From the cell containing the given text, extract its center point as [X, Y] coordinate. 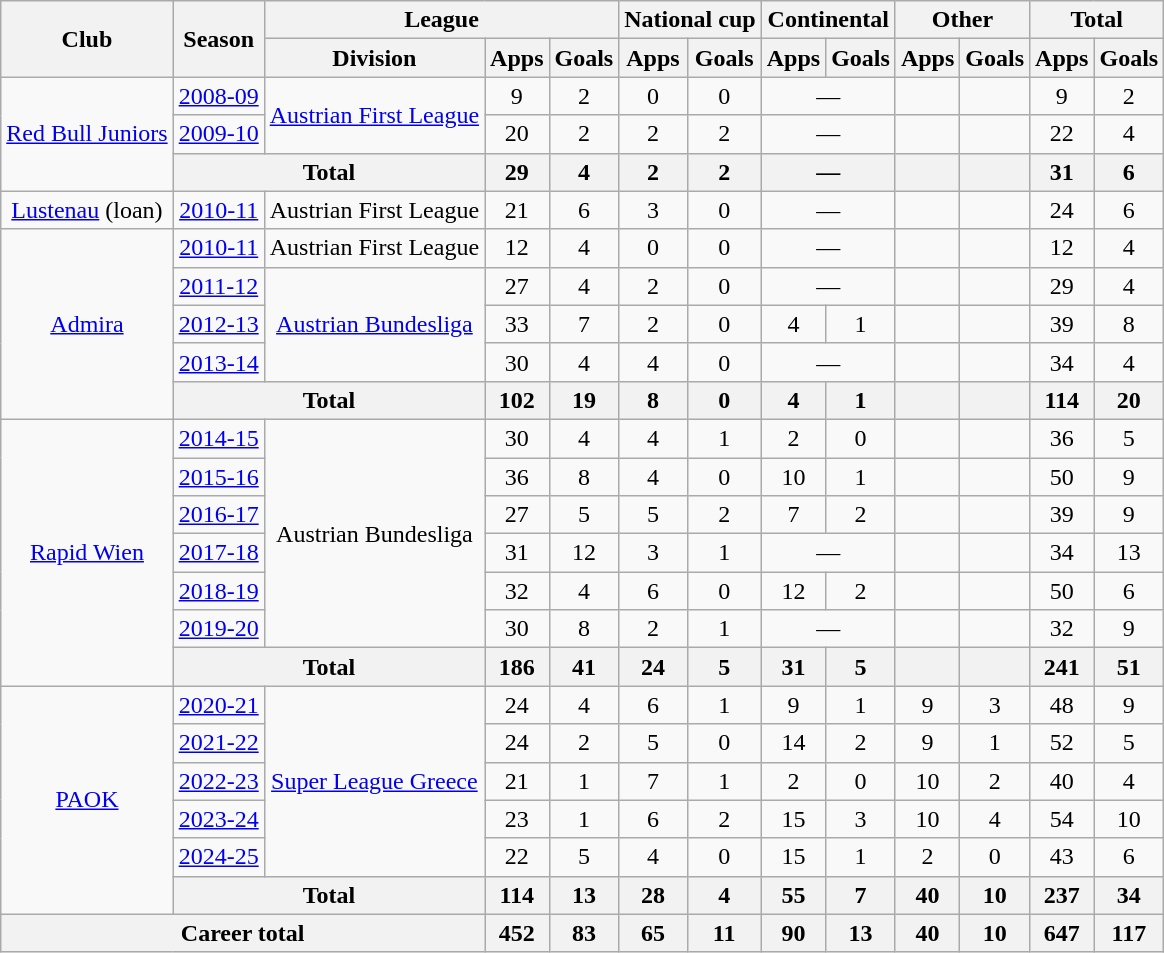
11 [724, 933]
2022-23 [218, 781]
Admira [87, 324]
52 [1062, 743]
Continental [828, 20]
28 [653, 895]
2012-13 [218, 324]
41 [584, 667]
55 [793, 895]
2009-10 [218, 134]
2020-21 [218, 705]
2015-16 [218, 477]
90 [793, 933]
83 [584, 933]
48 [1062, 705]
237 [1062, 895]
2019-20 [218, 629]
23 [517, 819]
14 [793, 743]
Lustenau (loan) [87, 210]
2011-12 [218, 286]
186 [517, 667]
51 [1129, 667]
43 [1062, 857]
2024-25 [218, 857]
2008-09 [218, 96]
League [442, 20]
Club [87, 39]
Career total [243, 933]
102 [517, 400]
National cup [690, 20]
33 [517, 324]
19 [584, 400]
54 [1062, 819]
2023-24 [218, 819]
PAOK [87, 800]
2017-18 [218, 553]
2016-17 [218, 515]
2013-14 [218, 362]
2021-22 [218, 743]
Super League Greece [374, 781]
Rapid Wien [87, 552]
Division [374, 58]
117 [1129, 933]
Other [962, 20]
647 [1062, 933]
2014-15 [218, 438]
2018-19 [218, 591]
241 [1062, 667]
Season [218, 39]
452 [517, 933]
Red Bull Juniors [87, 134]
65 [653, 933]
